Capture the cell that displays the provided text and extract its [x, y] central coordinate. 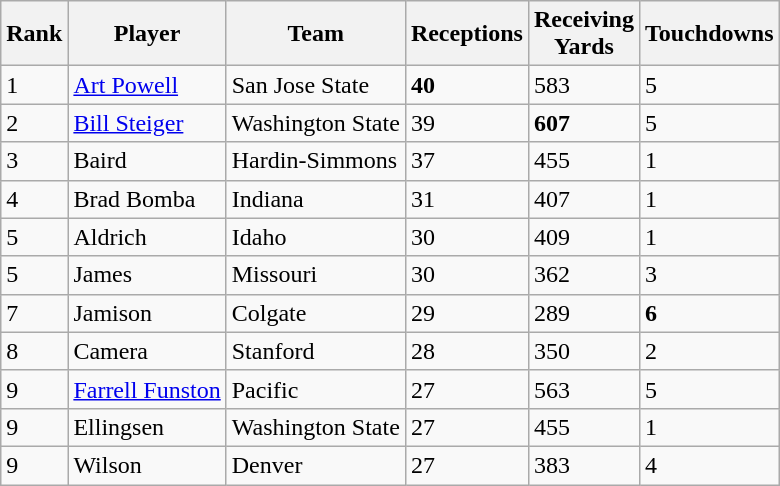
Farrell Funston [147, 389]
563 [584, 389]
362 [584, 275]
37 [466, 161]
Colgate [316, 313]
Pacific [316, 389]
583 [584, 85]
383 [584, 465]
28 [466, 351]
Camera [147, 351]
Hardin-Simmons [316, 161]
Rank [34, 34]
Denver [316, 465]
407 [584, 199]
Indiana [316, 199]
289 [584, 313]
Wilson [147, 465]
Receptions [466, 34]
Idaho [316, 237]
Stanford [316, 351]
607 [584, 123]
31 [466, 199]
Bill Steiger [147, 123]
Player [147, 34]
Ellingsen [147, 427]
Jamison [147, 313]
7 [34, 313]
Aldrich [147, 237]
Art Powell [147, 85]
39 [466, 123]
Touchdowns [709, 34]
409 [584, 237]
29 [466, 313]
Brad Bomba [147, 199]
Team [316, 34]
ReceivingYards [584, 34]
8 [34, 351]
Missouri [316, 275]
San Jose State [316, 85]
350 [584, 351]
40 [466, 85]
James [147, 275]
6 [709, 313]
Baird [147, 161]
